Determine the (X, Y) coordinate at the center of the cell enclosing the given text.  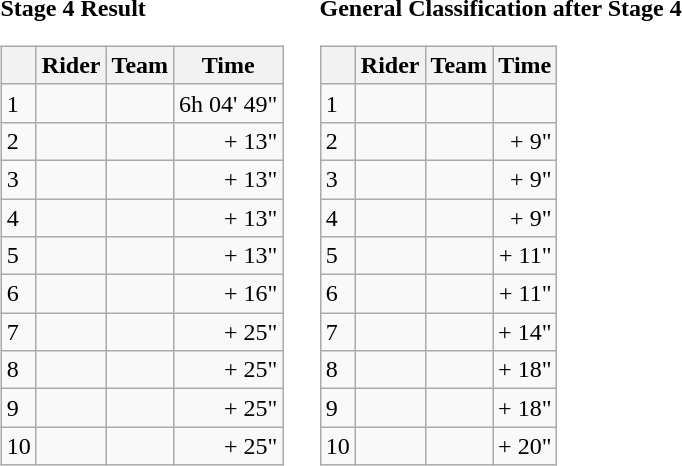
+ 20" (525, 446)
+ 16" (228, 294)
+ 14" (525, 332)
6h 04' 49" (228, 103)
